Provide the (x, y) coordinate of the cell's center where the given text is located.  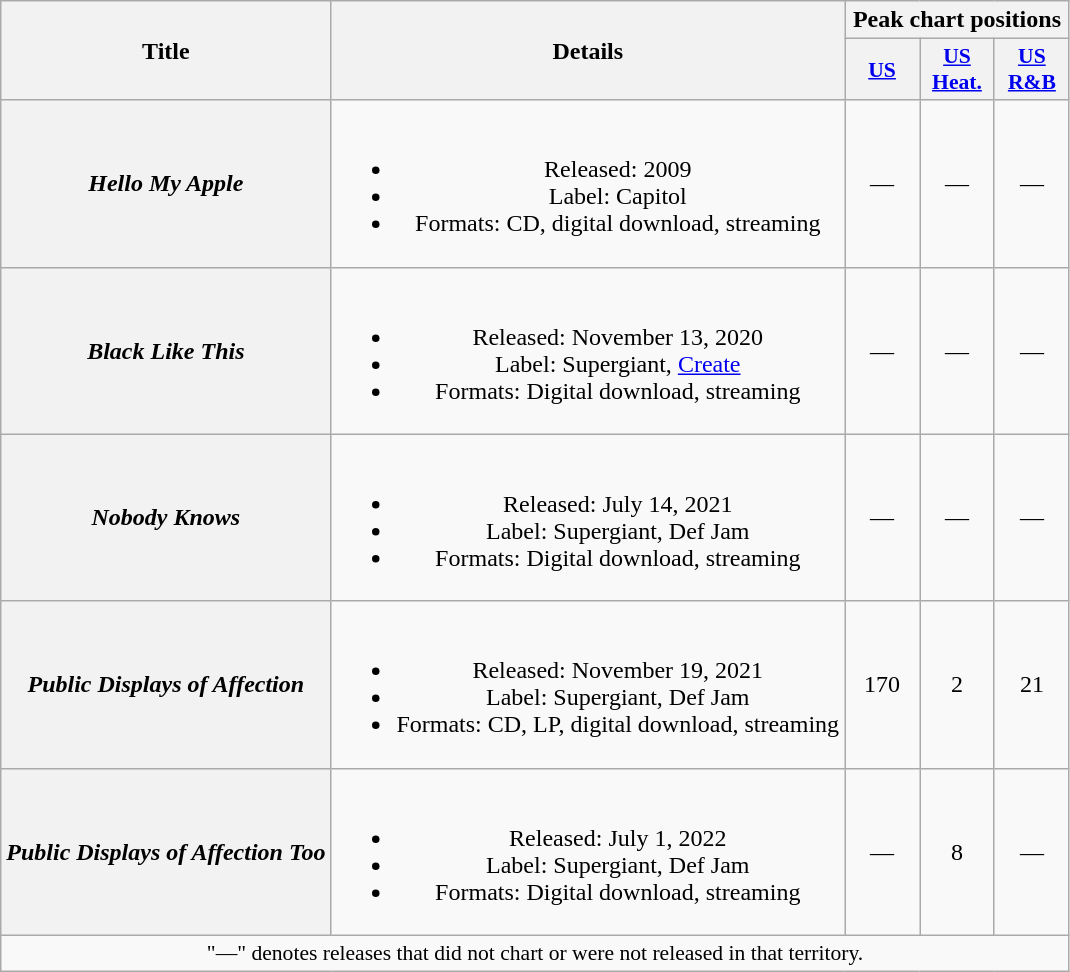
Hello My Apple (166, 184)
21 (1032, 684)
Title (166, 50)
Nobody Knows (166, 518)
Public Displays of Affection Too (166, 852)
Released: November 13, 2020Label: Supergiant, CreateFormats: Digital download, streaming (588, 350)
170 (882, 684)
"—" denotes releases that did not chart or were not released in that territory. (536, 953)
Details (588, 50)
Released: July 1, 2022Label: Supergiant, Def JamFormats: Digital download, streaming (588, 852)
Released: November 19, 2021Label: Supergiant, Def JamFormats: CD, LP, digital download, streaming (588, 684)
Public Displays of Affection (166, 684)
Black Like This (166, 350)
8 (958, 852)
USHeat. (958, 70)
2 (958, 684)
Released: July 14, 2021Label: Supergiant, Def JamFormats: Digital download, streaming (588, 518)
USR&B (1032, 70)
Released: 2009Label: CapitolFormats: CD, digital download, streaming (588, 184)
US (882, 70)
Peak chart positions (958, 20)
